From the cell containing the given text, extract its center point as [X, Y] coordinate. 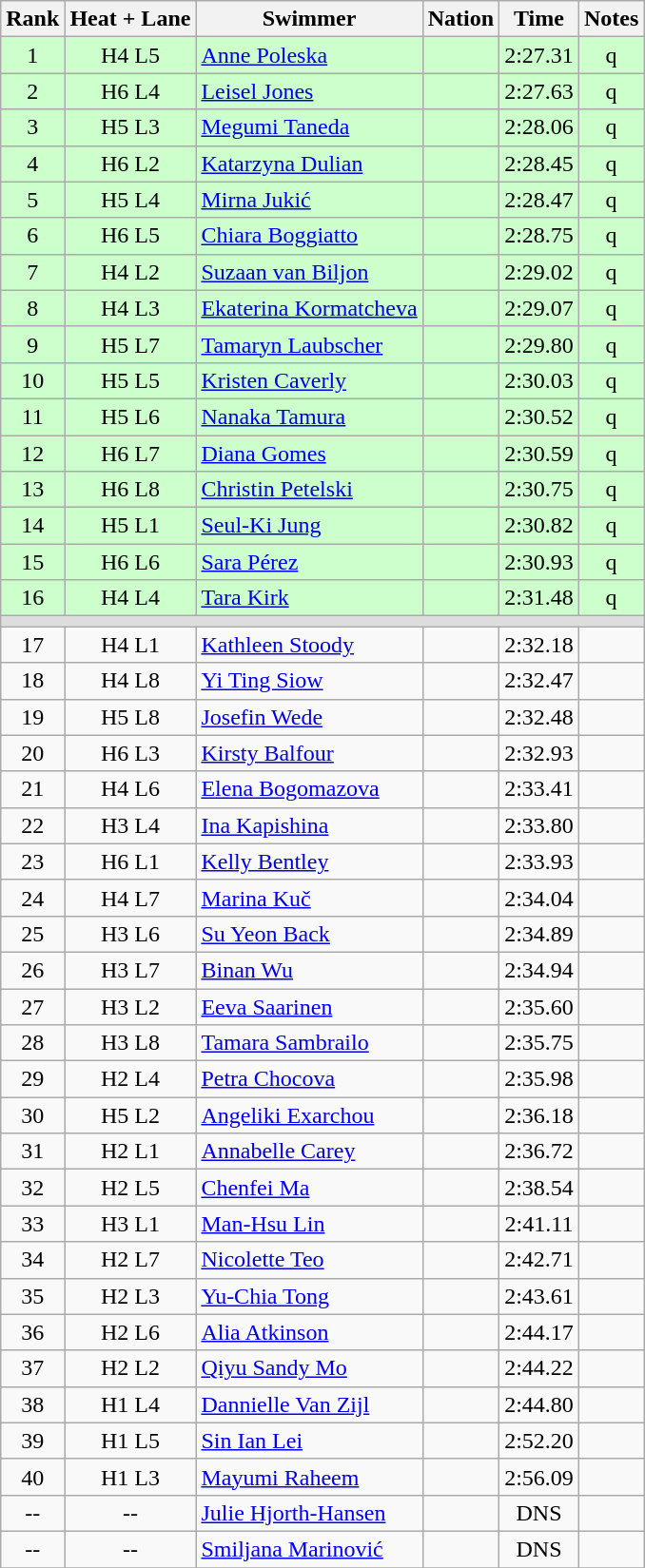
Marina Kuč [309, 898]
H6 L3 [130, 753]
H6 L4 [130, 91]
Su Yeon Back [309, 934]
5 [32, 200]
25 [32, 934]
Anne Poleska [309, 55]
3 [32, 127]
2:32.47 [539, 681]
2:44.22 [539, 1368]
H6 L8 [130, 490]
39 [32, 1441]
17 [32, 645]
H5 L5 [130, 380]
32 [32, 1188]
Sin Ian Lei [309, 1441]
31 [32, 1152]
2:32.48 [539, 717]
26 [32, 970]
12 [32, 454]
2:52.20 [539, 1441]
H4 L3 [130, 308]
2:42.71 [539, 1260]
Sara Pérez [309, 562]
2:30.93 [539, 562]
10 [32, 380]
Kristen Caverly [309, 380]
18 [32, 681]
Chiara Boggiatto [309, 236]
19 [32, 717]
2:43.61 [539, 1296]
H4 L2 [130, 272]
H6 L6 [130, 562]
Josefin Wede [309, 717]
Nanaka Tamura [309, 416]
Julie Hjorth-Hansen [309, 1513]
2:30.75 [539, 490]
Megumi Taneda [309, 127]
H5 L8 [130, 717]
H4 L7 [130, 898]
H4 L8 [130, 681]
H6 L5 [130, 236]
6 [32, 236]
H6 L1 [130, 861]
Angeliki Exarchou [309, 1115]
H4 L6 [130, 789]
H2 L5 [130, 1188]
Elena Bogomazova [309, 789]
27 [32, 1007]
H2 L7 [130, 1260]
2:34.89 [539, 934]
H2 L6 [130, 1332]
33 [32, 1224]
7 [32, 272]
H1 L4 [130, 1404]
H3 L7 [130, 970]
Leisel Jones [309, 91]
2:35.75 [539, 1043]
Petra Chocova [309, 1079]
Swimmer [309, 19]
Chenfei Ma [309, 1188]
Nicolette Teo [309, 1260]
H2 L1 [130, 1152]
2:32.93 [539, 753]
15 [32, 562]
H4 L4 [130, 598]
20 [32, 753]
2:27.31 [539, 55]
H3 L8 [130, 1043]
Diana Gomes [309, 454]
35 [32, 1296]
2:29.80 [539, 344]
2:29.07 [539, 308]
21 [32, 789]
Heat + Lane [130, 19]
11 [32, 416]
H4 L1 [130, 645]
H6 L2 [130, 164]
2:30.52 [539, 416]
2:35.60 [539, 1007]
H3 L6 [130, 934]
2:28.47 [539, 200]
14 [32, 526]
4 [32, 164]
Mayumi Raheem [309, 1477]
H2 L3 [130, 1296]
40 [32, 1477]
9 [32, 344]
Qiyu Sandy Mo [309, 1368]
Katarzyna Dulian [309, 164]
2:28.75 [539, 236]
2:28.45 [539, 164]
H5 L3 [130, 127]
H5 L1 [130, 526]
Annabelle Carey [309, 1152]
38 [32, 1404]
H3 L1 [130, 1224]
Mirna Jukić [309, 200]
H3 L4 [130, 825]
2:36.72 [539, 1152]
37 [32, 1368]
Kirsty Balfour [309, 753]
2:36.18 [539, 1115]
28 [32, 1043]
Tamara Sambrailo [309, 1043]
H2 L2 [130, 1368]
2:56.09 [539, 1477]
Yi Ting Siow [309, 681]
Christin Petelski [309, 490]
2:35.98 [539, 1079]
Eeva Saarinen [309, 1007]
Ekaterina Kormatcheva [309, 308]
Tamaryn Laubscher [309, 344]
Yu-Chia Tong [309, 1296]
Kathleen Stoody [309, 645]
16 [32, 598]
22 [32, 825]
2:32.18 [539, 645]
H5 L6 [130, 416]
H5 L2 [130, 1115]
H5 L4 [130, 200]
Man-Hsu Lin [309, 1224]
34 [32, 1260]
13 [32, 490]
H5 L7 [130, 344]
H3 L2 [130, 1007]
1 [32, 55]
Rank [32, 19]
2:34.04 [539, 898]
2:33.80 [539, 825]
Alia Atkinson [309, 1332]
Binan Wu [309, 970]
Smiljana Marinović [309, 1549]
Ina Kapishina [309, 825]
H6 L7 [130, 454]
2:44.80 [539, 1404]
H2 L4 [130, 1079]
30 [32, 1115]
29 [32, 1079]
Suzaan van Biljon [309, 272]
H1 L5 [130, 1441]
36 [32, 1332]
2:33.93 [539, 861]
H1 L3 [130, 1477]
2:30.59 [539, 454]
Seul-Ki Jung [309, 526]
Notes [611, 19]
2:30.82 [539, 526]
Time [539, 19]
H4 L5 [130, 55]
Dannielle Van Zijl [309, 1404]
Kelly Bentley [309, 861]
2 [32, 91]
2:33.41 [539, 789]
23 [32, 861]
2:27.63 [539, 91]
24 [32, 898]
2:29.02 [539, 272]
2:31.48 [539, 598]
2:41.11 [539, 1224]
2:30.03 [539, 380]
2:44.17 [539, 1332]
2:34.94 [539, 970]
8 [32, 308]
Tara Kirk [309, 598]
Nation [460, 19]
2:38.54 [539, 1188]
2:28.06 [539, 127]
